Find where the given text appears and provide that cell's center as [x, y] coordinate. 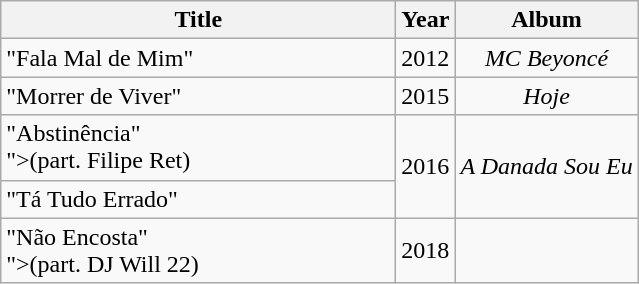
"Não Encosta" ">(part. DJ Will 22) [198, 250]
A Danada Sou Eu [546, 166]
"Tá Tudo Errado" [198, 199]
2015 [426, 96]
"Abstinência"">(part. Filipe Ret) [198, 148]
Hoje [546, 96]
2016 [426, 166]
2018 [426, 250]
"Morrer de Viver" [198, 96]
2012 [426, 58]
Year [426, 20]
Title [198, 20]
MC Beyoncé [546, 58]
Album [546, 20]
"Fala Mal de Mim" [198, 58]
